For the text-containing cell, return its midpoint in (X, Y) coordinate format. 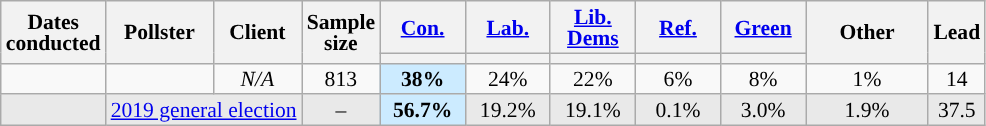
Lab. (508, 27)
Pollster (160, 32)
813 (341, 78)
19.1% (592, 110)
Con. (422, 27)
14 (956, 78)
56.7% (422, 110)
24% (508, 78)
0.1% (678, 110)
1% (868, 78)
22% (592, 78)
Client (257, 32)
Samplesize (341, 32)
Other (868, 32)
6% (678, 78)
Datesconducted (54, 32)
19.2% (508, 110)
Lib. Dems (592, 27)
37.5 (956, 110)
Lead (956, 32)
Green (764, 27)
N/A (257, 78)
3.0% (764, 110)
8% (764, 78)
– (341, 110)
Ref. (678, 27)
38% (422, 78)
1.9% (868, 110)
2019 general election (204, 110)
